Search for the cell housing the specified text and yield its (X, Y) center coordinate. 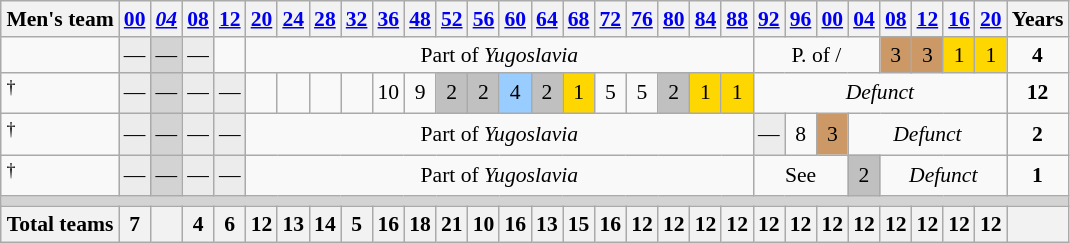
32 (357, 19)
80 (674, 19)
48 (420, 19)
See (800, 176)
92 (769, 19)
56 (484, 19)
7 (135, 224)
8 (801, 134)
18 (420, 224)
60 (515, 19)
88 (737, 19)
15 (579, 224)
6 (230, 224)
14 (325, 224)
72 (610, 19)
76 (642, 19)
64 (547, 19)
68 (579, 19)
24 (293, 19)
P. of / (816, 55)
21 (452, 224)
Men's team (60, 19)
96 (801, 19)
52 (452, 19)
28 (325, 19)
36 (388, 19)
9 (420, 92)
84 (706, 19)
Total teams (60, 224)
Years (1038, 19)
